From the cell containing the given text, extract its center point as [x, y] coordinate. 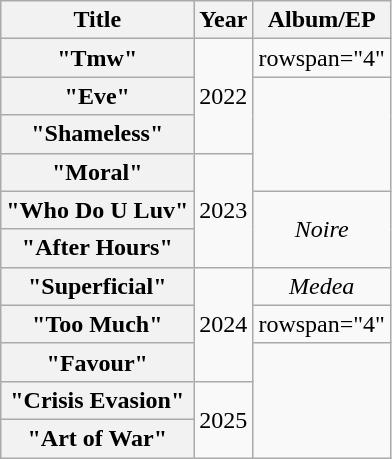
"Who Do U Luv" [98, 210]
Title [98, 20]
2024 [224, 324]
Year [224, 20]
"Superficial" [98, 286]
Medea [322, 286]
"Eve" [98, 96]
"Favour" [98, 362]
"Crisis Evasion" [98, 400]
"Shameless" [98, 134]
"Tmw" [98, 58]
"Too Much" [98, 324]
Album/EP [322, 20]
2023 [224, 210]
"Moral" [98, 172]
Noire [322, 229]
"After Hours" [98, 248]
2025 [224, 419]
"Art of War" [98, 438]
2022 [224, 96]
